Return the (x, y) coordinate for the center point of the cell that contains the specified text.  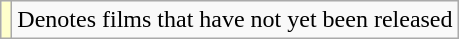
Denotes films that have not yet been released (235, 20)
